Locate the cell with the specified text and output its (x, y) center coordinate. 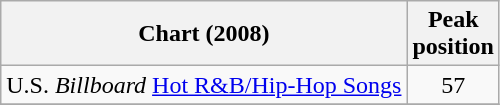
Chart (2008) (204, 34)
Peakposition (453, 34)
57 (453, 85)
U.S. Billboard Hot R&B/Hip-Hop Songs (204, 85)
